Output the (x, y) coordinate of the center of the cell containing the given text.  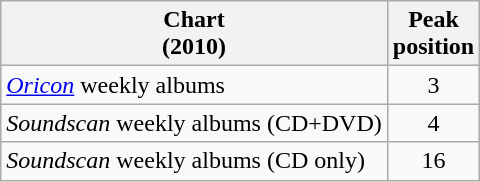
3 (433, 85)
Chart(2010) (194, 34)
Soundscan weekly albums (CD only) (194, 161)
Peakposition (433, 34)
16 (433, 161)
Soundscan weekly albums (CD+DVD) (194, 123)
Oricon weekly albums (194, 85)
4 (433, 123)
